For the text-containing cell, return its midpoint in [x, y] coordinate format. 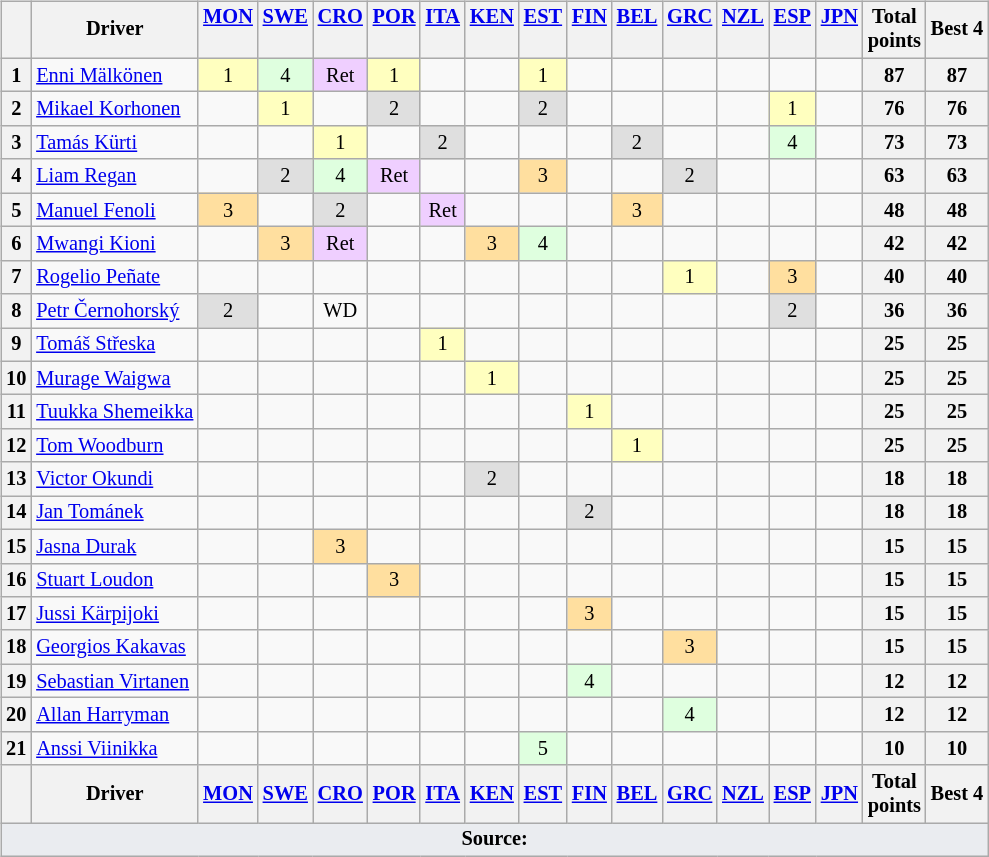
19 [16, 681]
20 [16, 715]
14 [16, 513]
Stuart Loudon [114, 580]
17 [16, 614]
Allan Harryman [114, 715]
Tuukka Shemeikka [114, 412]
Georgios Kakavas [114, 647]
16 [16, 580]
Mwangi Kioni [114, 244]
9 [16, 345]
8 [16, 311]
Mikael Korhonen [114, 109]
21 [16, 748]
13 [16, 479]
Manuel Fenoli [114, 210]
6 [16, 244]
Sebastian Virtanen [114, 681]
Source: [494, 840]
Anssi Viinikka [114, 748]
Enni Mälkönen [114, 75]
Tom Woodburn [114, 446]
Rogelio Peñate [114, 277]
Tomáš Střeska [114, 345]
Victor Okundi [114, 479]
11 [16, 412]
WD [340, 311]
Petr Černohorský [114, 311]
Tamás Kürti [114, 143]
Jan Tománek [114, 513]
Murage Waigwa [114, 378]
7 [16, 277]
Jasna Durak [114, 546]
Liam Regan [114, 176]
Jussi Kärpijoki [114, 614]
